Pinpoint the cell where the given text exists, returning its (x, y) midpoint coordinate. 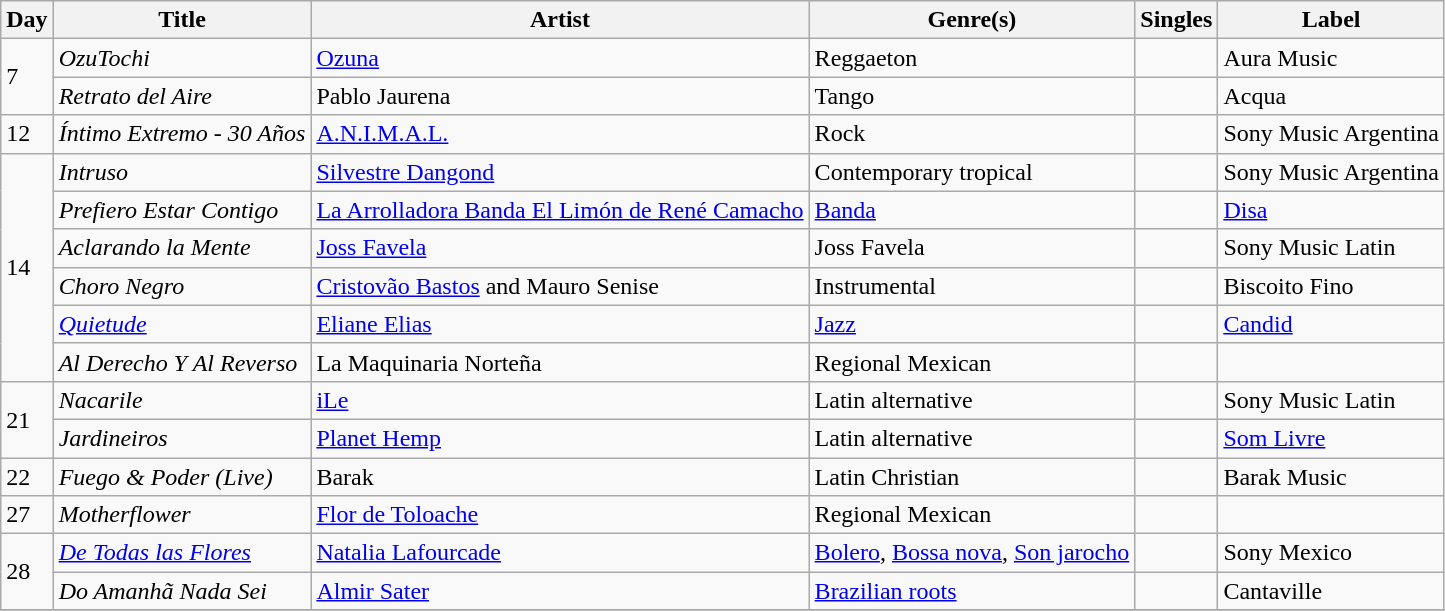
Motherflower (182, 515)
Quietude (182, 324)
Banda (972, 210)
Brazilian roots (972, 591)
iLe (560, 400)
Title (182, 20)
Tango (972, 96)
Do Amanhã Nada Sei (182, 591)
Flor de Toloache (560, 515)
Jardineiros (182, 438)
La Maquinaria Norteña (560, 362)
27 (27, 515)
Reggaeton (972, 58)
La Arrolladora Banda El Limón de René Camacho (560, 210)
Barak Music (1332, 477)
Intruso (182, 172)
OzuTochi (182, 58)
Som Livre (1332, 438)
Biscoito Fino (1332, 286)
21 (27, 419)
Cantaville (1332, 591)
Prefiero Estar Contigo (182, 210)
Contemporary tropical (972, 172)
Sony Mexico (1332, 553)
Al Derecho Y Al Reverso (182, 362)
Choro Negro (182, 286)
Fuego & Poder (Live) (182, 477)
A.N.I.M.A.L. (560, 134)
Instrumental (972, 286)
Silvestre Dangond (560, 172)
7 (27, 77)
Almir Sater (560, 591)
12 (27, 134)
Pablo Jaurena (560, 96)
De Todas las Flores (182, 553)
Barak (560, 477)
Artist (560, 20)
Ozuna (560, 58)
Natalia Lafourcade (560, 553)
Label (1332, 20)
Rock (972, 134)
Bolero, Bossa nova, Son jarocho (972, 553)
Cristovão Bastos and Mauro Senise (560, 286)
Day (27, 20)
Nacarile (182, 400)
22 (27, 477)
Eliane Elias (560, 324)
Jazz (972, 324)
Latin Christian (972, 477)
14 (27, 267)
28 (27, 572)
Íntimo Extremo - 30 Años (182, 134)
Aura Music (1332, 58)
Disa (1332, 210)
Acqua (1332, 96)
Candid (1332, 324)
Planet Hemp (560, 438)
Singles (1176, 20)
Retrato del Aire (182, 96)
Genre(s) (972, 20)
Aclarando la Mente (182, 248)
